Scan for the cell matching the given text and deliver its [X, Y] coordinate at center. 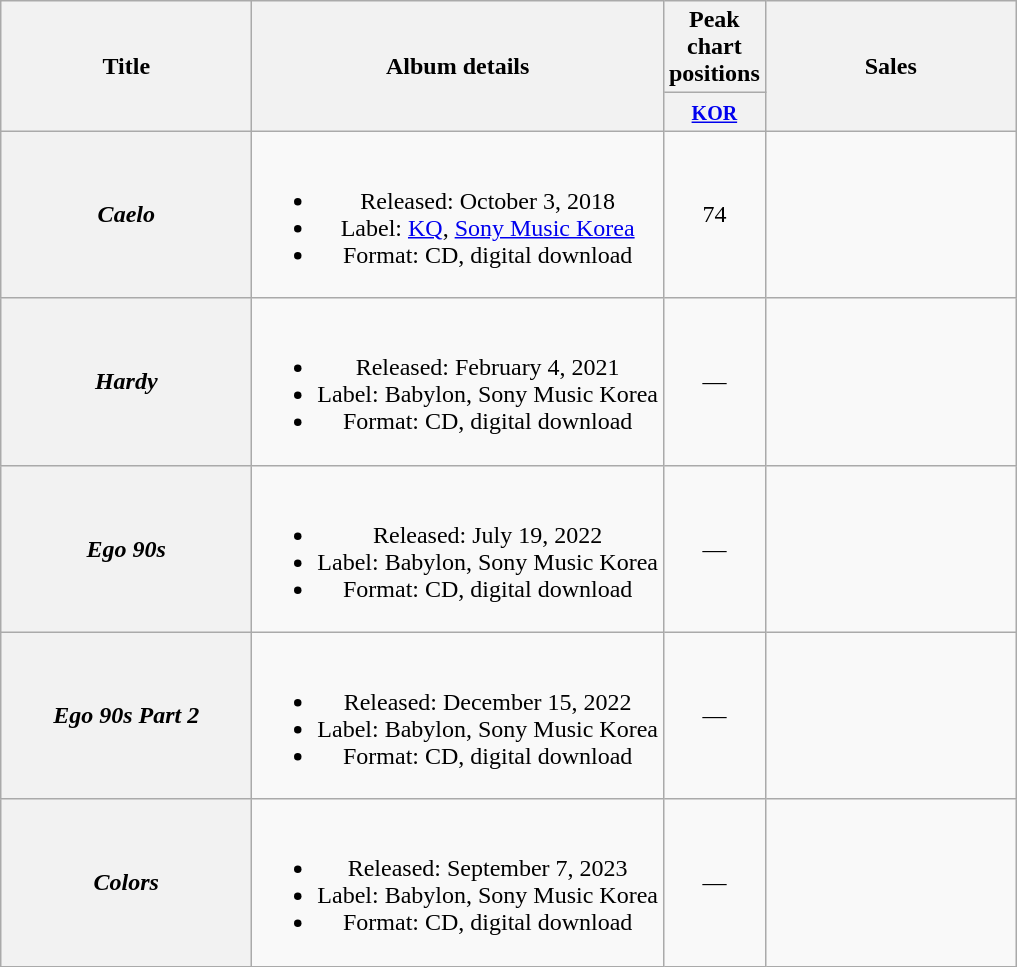
Released: February 4, 2021Label: Babylon, Sony Music KoreaFormat: CD, digital download [458, 382]
Ego 90s Part 2 [126, 716]
Released: September 7, 2023Label: Babylon, Sony Music KoreaFormat: CD, digital download [458, 882]
Sales [890, 66]
Released: July 19, 2022Label: Babylon, Sony Music KoreaFormat: CD, digital download [458, 548]
Colors [126, 882]
KOR [714, 112]
Album details [458, 66]
Title [126, 66]
74 [714, 214]
Hardy [126, 382]
Released: December 15, 2022Label: Babylon, Sony Music KoreaFormat: CD, digital download [458, 716]
Released: October 3, 2018Label: KQ, Sony Music KoreaFormat: CD, digital download [458, 214]
Peak chart positions [714, 47]
Caelo [126, 214]
Ego 90s [126, 548]
